Search for the cell housing the specified text and yield its [X, Y] center coordinate. 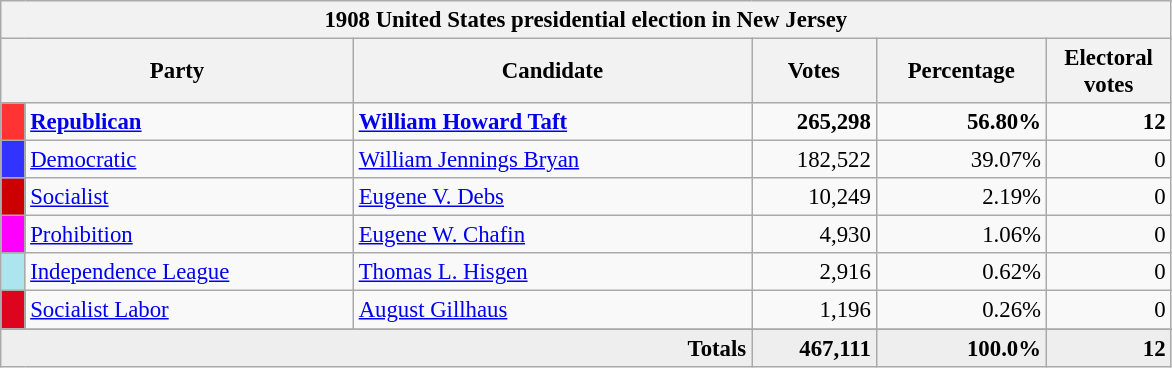
Republican [189, 122]
Candidate [552, 72]
2.19% [961, 197]
Party [178, 72]
10,249 [814, 197]
William Howard Taft [552, 122]
2,916 [814, 273]
Socialist Labor [189, 310]
Votes [814, 72]
1908 United States presidential election in New Jersey [586, 20]
William Jennings Bryan [552, 160]
265,298 [814, 122]
56.80% [961, 122]
Democratic [189, 160]
182,522 [814, 160]
4,930 [814, 235]
39.07% [961, 160]
Totals [376, 348]
100.0% [961, 348]
0.26% [961, 310]
Thomas L. Hisgen [552, 273]
Electoral votes [1108, 72]
1,196 [814, 310]
0.62% [961, 273]
Eugene V. Debs [552, 197]
1.06% [961, 235]
Eugene W. Chafin [552, 235]
Prohibition [189, 235]
Socialist [189, 197]
Percentage [961, 72]
467,111 [814, 348]
Independence League [189, 273]
August Gillhaus [552, 310]
